Extract the (x, y) coordinate from the center of the cell holding the provided text.  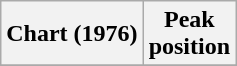
Peak position (189, 34)
Chart (1976) (72, 34)
